Extract the [x, y] coordinate from the center of the cell holding the provided text.  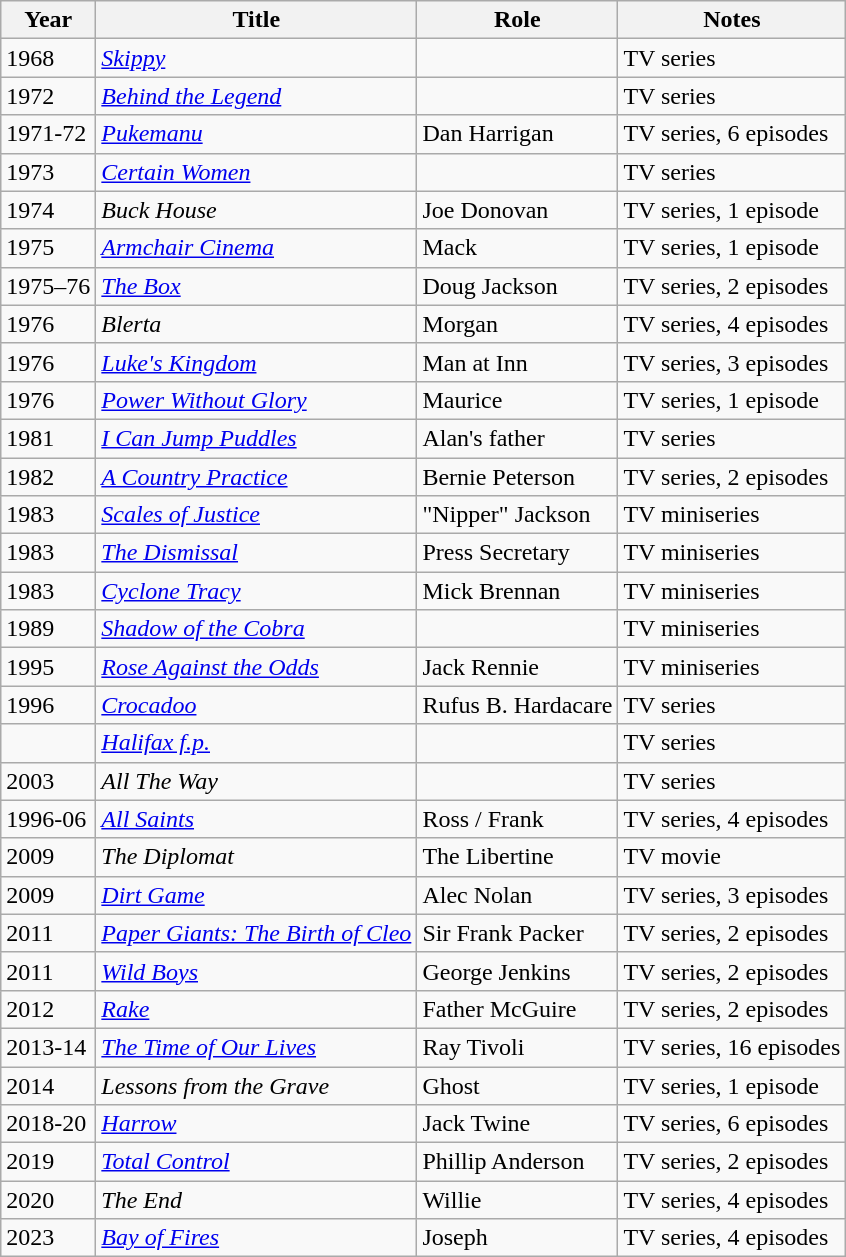
1972 [48, 96]
1995 [48, 667]
Role [518, 20]
Morgan [518, 324]
Man at Inn [518, 362]
Wild Boys [256, 971]
Blerta [256, 324]
The Dismissal [256, 553]
Armchair Cinema [256, 248]
1973 [48, 172]
The Diplomat [256, 857]
2013-14 [48, 1047]
Ray Tivoli [518, 1047]
Willie [518, 1200]
Harrow [256, 1124]
Lessons from the Grave [256, 1085]
Mick Brennan [518, 591]
2003 [48, 781]
Rose Against the Odds [256, 667]
Power Without Glory [256, 400]
Cyclone Tracy [256, 591]
1975 [48, 248]
1974 [48, 210]
Bay of Fires [256, 1238]
Luke's Kingdom [256, 362]
Shadow of the Cobra [256, 629]
Buck House [256, 210]
Notes [732, 20]
Joseph [518, 1238]
Alec Nolan [518, 895]
The Libertine [518, 857]
Pukemanu [256, 134]
Total Control [256, 1162]
A Country Practice [256, 477]
Rufus B. Hardacare [518, 705]
1971-72 [48, 134]
2012 [48, 1009]
2014 [48, 1085]
Maurice [518, 400]
The Time of Our Lives [256, 1047]
2018-20 [48, 1124]
Ross / Frank [518, 819]
2019 [48, 1162]
Certain Women [256, 172]
1996 [48, 705]
2023 [48, 1238]
Year [48, 20]
All Saints [256, 819]
Halifax f.p. [256, 743]
Crocadoo [256, 705]
1989 [48, 629]
1975–76 [48, 286]
Jack Twine [518, 1124]
George Jenkins [518, 971]
Paper Giants: The Birth of Cleo [256, 933]
Joe Donovan [518, 210]
Title [256, 20]
"Nipper" Jackson [518, 515]
The End [256, 1200]
2020 [48, 1200]
1981 [48, 438]
The Box [256, 286]
Father McGuire [518, 1009]
Alan's father [518, 438]
1996-06 [48, 819]
All The Way [256, 781]
Dirt Game [256, 895]
Press Secretary [518, 553]
Doug Jackson [518, 286]
Scales of Justice [256, 515]
Mack [518, 248]
Bernie Peterson [518, 477]
Phillip Anderson [518, 1162]
Ghost [518, 1085]
Skippy [256, 58]
I Can Jump Puddles [256, 438]
Sir Frank Packer [518, 933]
Jack Rennie [518, 667]
TV movie [732, 857]
Behind the Legend [256, 96]
1968 [48, 58]
Rake [256, 1009]
Dan Harrigan [518, 134]
TV series, 16 episodes [732, 1047]
1982 [48, 477]
